Capture the cell that displays the provided text and extract its [X, Y] central coordinate. 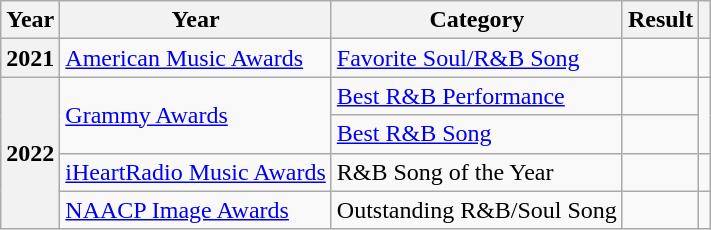
Outstanding R&B/Soul Song [476, 210]
Category [476, 20]
2022 [30, 153]
Best R&B Performance [476, 96]
Grammy Awards [196, 115]
Best R&B Song [476, 134]
2021 [30, 58]
iHeartRadio Music Awards [196, 172]
Favorite Soul/R&B Song [476, 58]
Result [660, 20]
R&B Song of the Year [476, 172]
NAACP Image Awards [196, 210]
American Music Awards [196, 58]
